Return [X, Y] of the center of cell containing provided text 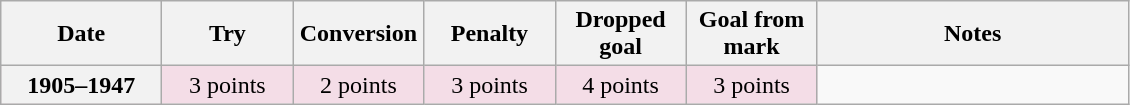
Date [82, 34]
2 points [358, 85]
4 points [620, 85]
Dropped goal [620, 34]
Notes [972, 34]
Conversion [358, 34]
1905–1947 [82, 85]
Try [228, 34]
Penalty [490, 34]
Goal from mark [752, 34]
